Capture the cell that displays the provided text and extract its (X, Y) central coordinate. 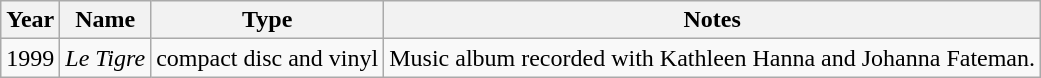
Year (30, 20)
compact disc and vinyl (268, 58)
Notes (712, 20)
Type (268, 20)
Name (106, 20)
Le Tigre (106, 58)
Music album recorded with Kathleen Hanna and Johanna Fateman. (712, 58)
1999 (30, 58)
